From the cell containing the given text, extract its center point as (x, y) coordinate. 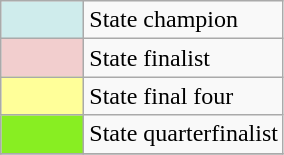
State finalist (184, 58)
State champion (184, 20)
State final four (184, 96)
State quarterfinalist (184, 134)
